Provide the [X, Y] coordinate of the cell's center where the given text is located.  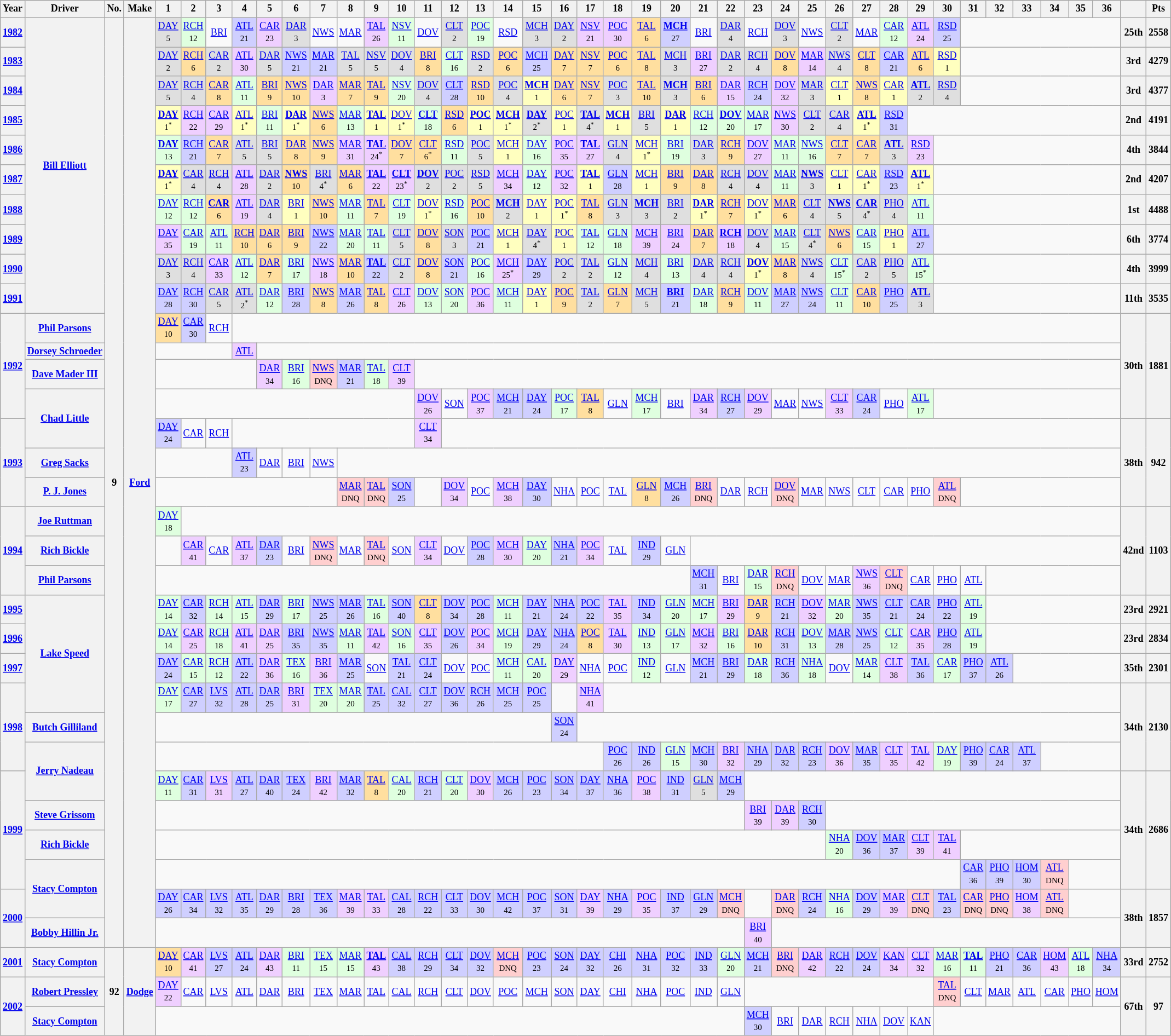
4377 [1158, 91]
MCH38 [508, 492]
SON40 [402, 609]
DAR32 [785, 757]
MCH19 [508, 639]
RCH36 [785, 669]
NSV20 [402, 91]
DAR5 [269, 62]
TAL18 [377, 375]
ATL35 [245, 903]
DAY11 [168, 786]
CAL32 [402, 698]
RCH27 [731, 404]
2834 [1158, 639]
BRI1 [296, 209]
DAR1 [676, 120]
DAY13 [168, 150]
3535 [1158, 298]
35 [1081, 9]
TAL7 [377, 209]
ATL2 [921, 91]
97 [1158, 1006]
RSD10 [481, 91]
DAY32 [590, 962]
1st [1133, 209]
10 [402, 9]
CAR17 [947, 669]
16 [564, 9]
MAR3 [812, 91]
CAR32 [193, 609]
IND13 [647, 639]
4191 [1158, 120]
CAR8 [219, 91]
DOVDNQ [785, 492]
DAY26 [168, 903]
POC19 [481, 32]
27 [867, 9]
1991 [13, 298]
DAR39 [785, 815]
CLT19 [402, 209]
8 [350, 9]
CAL38 [402, 962]
TAL4* [590, 120]
NWS24 [812, 298]
CLT23* [402, 180]
MAR25 [350, 669]
31 [973, 9]
Driver [65, 9]
4 [245, 9]
NWS3 [812, 180]
CAR29 [219, 120]
CAR30 [193, 328]
TAL35 [618, 609]
CLT4 [812, 209]
NWS30 [785, 120]
CLT21 [894, 609]
ATL5 [245, 150]
Butch Gilliland [65, 727]
RSD4 [947, 91]
TAL43 [377, 962]
RCHDNQ [785, 580]
2001 [13, 962]
CAL [402, 992]
GLN8 [647, 492]
DOV7 [402, 150]
ATL2* [245, 298]
67th [1133, 1006]
3844 [1158, 150]
DAR36 [269, 669]
TAL33 [377, 903]
DAY35 [168, 239]
36 [1107, 9]
MCH25* [508, 269]
NHA36 [618, 786]
MAR8 [785, 269]
CAR4* [867, 209]
GLN29 [703, 903]
2921 [1158, 609]
POC38 [647, 786]
TAL21 [402, 669]
GLN28 [618, 180]
DAY21 [537, 609]
CLT26 [402, 298]
MCH31 [703, 580]
MARDNQ [350, 492]
BRI36 [324, 669]
CAR25 [193, 639]
DAY16 [537, 150]
SON25 [402, 492]
CLT20 [454, 786]
Ford [140, 482]
1103 [1158, 551]
TAL9 [377, 91]
TAL41 [947, 845]
DAR9 [758, 609]
1986 [13, 150]
NHA16 [839, 903]
CAR19 [193, 239]
3 [219, 9]
2752 [1158, 962]
1995 [13, 609]
MCH34 [508, 180]
Dorsey Schroeder [65, 352]
92 [114, 991]
PHO22 [947, 609]
POC1* [564, 209]
1994 [13, 551]
DAR23 [269, 551]
CAR33 [219, 269]
RCH14 [219, 609]
NHA20 [839, 845]
CLT18 [428, 120]
RSD5 [481, 180]
1985 [13, 120]
DAY17 [168, 698]
TAL26 [377, 32]
HOM [1107, 992]
Dodge [140, 991]
DAR10 [758, 639]
BRI8 [428, 62]
DAR6 [269, 239]
BRI40 [758, 933]
NWS5 [839, 209]
TEX16 [296, 669]
GLN4 [618, 150]
PHO4 [894, 209]
LVS27 [219, 962]
RSD2 [481, 62]
1983 [13, 62]
20 [676, 9]
11 [428, 9]
SON21 [454, 269]
SON20 [454, 298]
DAY3 [168, 269]
POC8 [590, 639]
32 [1000, 9]
CAR35 [921, 639]
5 [269, 9]
RSD1 [947, 62]
POC10 [481, 209]
BRI27 [703, 62]
CARDNQ [973, 903]
CLT4* [812, 239]
POC17 [564, 404]
2 [193, 9]
DOV2 [428, 180]
RSD31 [894, 120]
HOM43 [1054, 962]
ATL23 [245, 463]
34 [1054, 9]
SON3 [454, 239]
24 [785, 9]
GLN5 [703, 786]
TAL6 [647, 32]
RCH6 [193, 62]
ATL22 [245, 669]
28 [894, 9]
IND12 [647, 669]
TAL24* [377, 150]
BRI35 [296, 639]
1987 [13, 180]
CAR34 [193, 903]
DAY37 [590, 786]
12 [454, 9]
TEX24 [296, 786]
GLN18 [618, 239]
CLT27 [428, 698]
DOV24 [867, 962]
DAY6 [564, 91]
42nd [1133, 551]
NHA41 [590, 698]
1996 [13, 639]
30th [1133, 366]
DAY22 [168, 992]
1990 [13, 269]
NWS9 [324, 150]
MAR16 [947, 962]
IND31 [676, 786]
KAN [921, 1021]
DAY [590, 992]
DAY4* [537, 239]
DAY19 [947, 757]
DAR12 [269, 298]
ATL17 [921, 404]
ATL21 [245, 32]
ATL6 [921, 62]
MCH29 [731, 786]
POC36 [481, 298]
17 [590, 9]
CAR1 [894, 91]
CHI [618, 992]
IND [703, 992]
RSD6 [454, 120]
CLT28 [454, 91]
13 [481, 9]
BRI31 [296, 698]
Bobby Hillin Jr. [65, 933]
POC5 [481, 150]
Jerry Nadeau [65, 771]
CAL28 [402, 903]
TAL12 [590, 239]
PHO1 [894, 239]
MAR37 [894, 845]
1989 [13, 239]
MCH4 [647, 269]
CLT6* [428, 150]
DAR42 [812, 962]
15 [537, 9]
BRI39 [758, 815]
NWS16 [812, 150]
MCH27 [676, 32]
MAR13 [350, 120]
CLT11 [839, 298]
DAY20 [537, 551]
26 [839, 9]
BRI6 [703, 91]
1993 [13, 462]
NHA18 [812, 669]
GLN7 [618, 298]
ATL12 [245, 269]
1881 [1158, 366]
CLT7 [839, 150]
NSV21 [590, 32]
ATL30 [245, 62]
IND29 [647, 551]
Pts [1158, 9]
RSD11 [454, 150]
CAR6 [219, 209]
3999 [1158, 269]
33rd [1133, 962]
GLN3 [618, 209]
MAR7 [350, 91]
MCH32 [703, 639]
30 [947, 9]
18 [618, 9]
CAR12 [894, 32]
4488 [1158, 209]
CAR23 [269, 32]
RCH7 [731, 209]
HOM30 [1027, 874]
Chad Little [65, 418]
2000 [13, 918]
DAR40 [269, 786]
DAY39 [590, 903]
POC26 [618, 757]
TAL23 [947, 903]
33 [1027, 9]
POC16 [481, 269]
PHO37 [973, 669]
1 [168, 9]
POC30 [618, 32]
DAY30 [537, 492]
7 [324, 9]
2686 [1158, 830]
RSD [508, 32]
3774 [1158, 239]
RCH23 [812, 757]
CLT32 [921, 962]
ATL15 [245, 609]
1997 [13, 669]
TAL5 [350, 62]
2130 [1158, 727]
BRI42 [324, 786]
ATL41 [245, 639]
BRI13 [676, 269]
GLN12 [618, 269]
1988 [13, 209]
CAR27 [193, 698]
4279 [1158, 62]
DOV11 [758, 298]
NSV5 [377, 62]
RCH29 [428, 962]
Bill Elliott [65, 165]
CLT16 [454, 62]
TEX20 [324, 698]
29 [921, 9]
CLT12 [894, 639]
RCH31 [785, 639]
Steve Grissom [65, 815]
25th [1133, 32]
MAR31 [350, 150]
MAR28 [839, 639]
POC9 [564, 298]
CLT5 [402, 239]
DAY7 [564, 62]
11th [1133, 298]
CAR21 [894, 62]
TAL16 [377, 609]
ATL18 [1081, 962]
1998 [13, 727]
SON31 [564, 903]
TAL30 [618, 639]
PHO5 [894, 269]
GLN17 [676, 639]
IND34 [647, 609]
IND37 [676, 903]
MCH42 [508, 903]
Dave Mader III [65, 375]
2558 [1158, 32]
14 [508, 9]
KAN34 [894, 962]
PHO21 [1000, 962]
6 [296, 9]
DAY18 [168, 521]
MAR17 [758, 120]
POC22 [590, 609]
POC4 [508, 91]
CAR10 [867, 298]
25 [812, 9]
Robert Pressley [65, 992]
DOV20 [731, 120]
MCH [537, 992]
Greg Sacks [65, 463]
P. J. Jones [65, 492]
Make [140, 9]
TEX36 [324, 903]
PHODNQ [1000, 903]
35th [1133, 669]
IND33 [703, 962]
MAR27 [785, 298]
DARDNQ [785, 903]
TEX [324, 992]
SON34 [564, 786]
BRI21 [676, 298]
942 [1158, 462]
SON16 [402, 639]
TAL10 [647, 91]
TAL27 [590, 150]
POC25 [537, 698]
6th [1133, 239]
LVS [219, 992]
4207 [1158, 180]
POC21 [481, 239]
23 [758, 9]
1999 [13, 830]
NWS36 [867, 580]
GLN15 [676, 757]
BRI19 [676, 150]
NHA34 [1107, 962]
HOM38 [1027, 903]
1992 [13, 366]
MAR10 [350, 269]
PHO25 [894, 298]
DOV27 [758, 150]
CAR31 [193, 786]
CHI26 [618, 962]
CLT15* [839, 269]
22 [731, 9]
TEX15 [324, 962]
2002 [13, 1006]
DAR43 [269, 962]
ATL15* [921, 269]
RSD25 [947, 32]
1982 [13, 32]
CAR1* [867, 180]
Lake Speed [65, 654]
MCH2 [508, 209]
BRI2 [676, 209]
NHA21 [564, 551]
TAL36 [921, 669]
IND26 [647, 757]
Joe Ruttman [65, 521]
MAR32 [350, 786]
No. [114, 9]
MCH5 [647, 298]
LVS31 [219, 786]
1857 [1158, 918]
CLT24 [428, 669]
NWS18 [324, 269]
RCH26 [481, 698]
21 [703, 9]
MAR35 [867, 757]
DAY2* [537, 120]
NWS21 [296, 62]
NSV11 [402, 32]
Year [13, 9]
BRI4* [324, 180]
DAY28 [168, 298]
CLT38 [894, 669]
NWS22 [324, 239]
DOV3 [785, 32]
19 [647, 9]
TAL25 [377, 698]
CAR5 [219, 298]
RSD16 [454, 209]
BRI24 [676, 239]
RCH10 [245, 239]
POC3 [618, 91]
1984 [13, 91]
BRI32 [731, 757]
PHO28 [947, 639]
ATL26 [1000, 669]
NHA31 [647, 962]
2301 [1158, 669]
MCH39 [647, 239]
